Locate the cell with the specified text and output its (x, y) center coordinate. 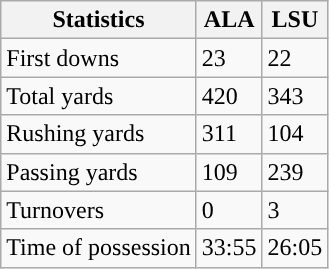
311 (229, 134)
343 (295, 96)
ALA (229, 20)
Turnovers (99, 210)
Time of possession (99, 248)
Total yards (99, 96)
239 (295, 172)
104 (295, 134)
109 (229, 172)
3 (295, 210)
Passing yards (99, 172)
Statistics (99, 20)
0 (229, 210)
First downs (99, 58)
22 (295, 58)
23 (229, 58)
420 (229, 96)
26:05 (295, 248)
LSU (295, 20)
33:55 (229, 248)
Rushing yards (99, 134)
